Extract the (X, Y) coordinate from the center of the cell holding the provided text.  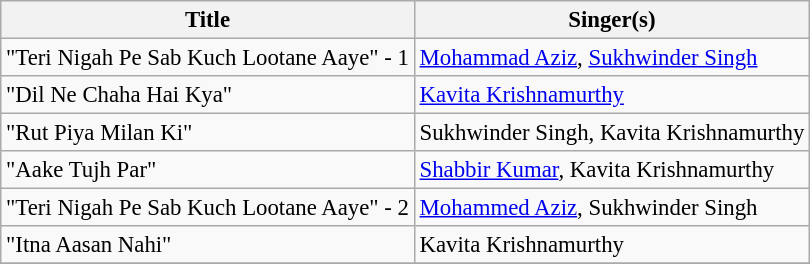
"Aake Tujh Par" (208, 170)
"Itna Aasan Nahi" (208, 245)
Sukhwinder Singh, Kavita Krishnamurthy (612, 133)
"Dil Ne Chaha Hai Kya" (208, 95)
"Rut Piya Milan Ki" (208, 133)
Singer(s) (612, 20)
Mohammed Aziz, Sukhwinder Singh (612, 208)
Mohammad Aziz, Sukhwinder Singh (612, 58)
Title (208, 20)
"Teri Nigah Pe Sab Kuch Lootane Aaye" - 2 (208, 208)
"Teri Nigah Pe Sab Kuch Lootane Aaye" - 1 (208, 58)
Shabbir Kumar, Kavita Krishnamurthy (612, 170)
